Identify which cell holds the provided text, then report its (X, Y) central coordinate. 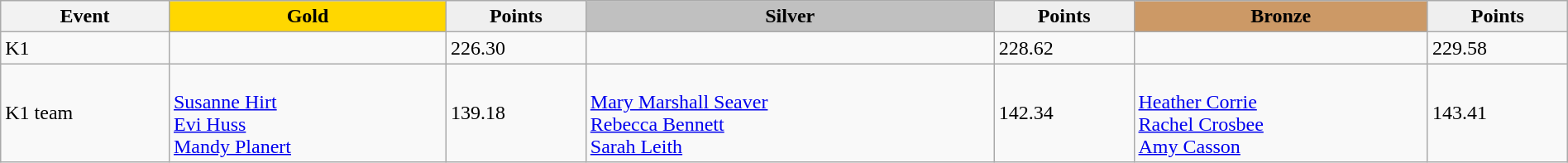
Heather CorrieRachel CrosbeeAmy Casson (1280, 113)
229.58 (1497, 48)
Silver (790, 17)
139.18 (516, 113)
226.30 (516, 48)
K1 team (85, 113)
Event (85, 17)
Gold (308, 17)
Susanne HirtEvi HussMandy Planert (308, 113)
Bronze (1280, 17)
K1 (85, 48)
142.34 (1064, 113)
Mary Marshall SeaverRebecca BennettSarah Leith (790, 113)
228.62 (1064, 48)
143.41 (1497, 113)
